Find where the given text appears and provide that cell's center as [x, y] coordinate. 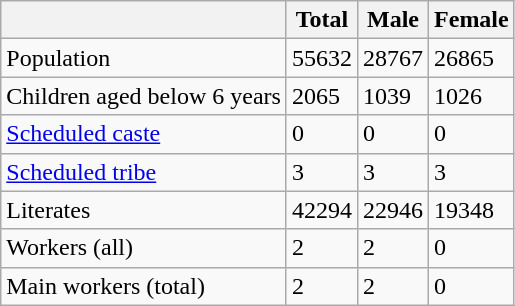
1026 [472, 96]
42294 [322, 210]
1039 [392, 96]
Literates [144, 210]
Total [322, 20]
Children aged below 6 years [144, 96]
55632 [322, 58]
Scheduled tribe [144, 172]
28767 [392, 58]
Scheduled caste [144, 134]
Male [392, 20]
Workers (all) [144, 248]
Main workers (total) [144, 286]
22946 [392, 210]
Female [472, 20]
26865 [472, 58]
Population [144, 58]
19348 [472, 210]
2065 [322, 96]
